Extract the (X, Y) coordinate from the center of the cell holding the provided text.  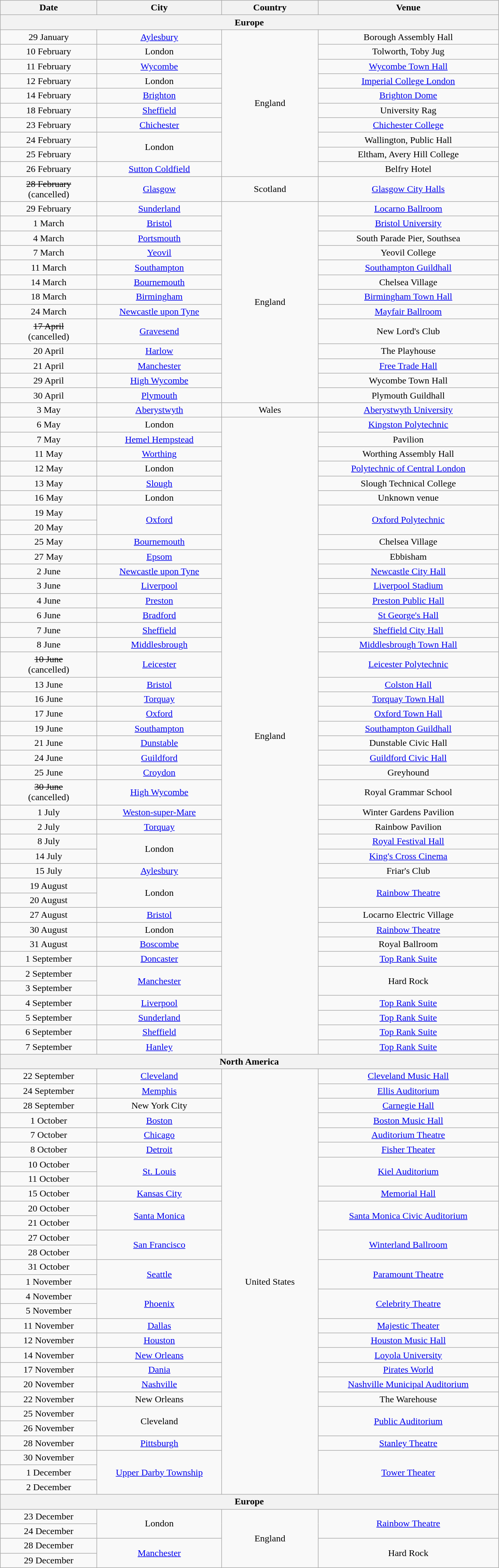
27 October (49, 1238)
Upper Darby Township (160, 1472)
30 June (cancelled) (49, 792)
2 September (49, 974)
Bristol University (408, 224)
South Parade Pier, Southsea (408, 238)
8 June (49, 644)
7 June (49, 630)
Weston-super-Mare (160, 812)
Guildford (160, 758)
Wallington, Public Hall (408, 140)
Yeovil (160, 253)
3 September (49, 988)
18 March (49, 297)
12 November (49, 1340)
Middlesbrough Town Hall (408, 644)
10 February (49, 52)
30 November (49, 1458)
Houston Music Hall (408, 1340)
Ellis Auditorium (408, 1091)
19 August (49, 885)
Slough (160, 483)
28 September (49, 1105)
Rainbow Pavilion (408, 827)
16 June (49, 699)
14 November (49, 1355)
Leicester Polytechnic (408, 665)
13 June (49, 684)
Hemel Hempstead (160, 439)
15 July (49, 871)
1 March (49, 224)
Dunstable (160, 743)
Glasgow (160, 189)
7 September (49, 1047)
24 March (49, 311)
Venue (408, 8)
Unknown venue (408, 498)
Friar's Club (408, 871)
22 September (49, 1076)
11 November (49, 1326)
Stanley Theatre (408, 1443)
14 February (49, 96)
Boston (160, 1120)
19 May (49, 513)
Middlesbrough (160, 644)
1 November (49, 1282)
28 February (cancelled) (49, 189)
New Lord's Club (408, 331)
Houston (160, 1340)
24 February (49, 140)
1 September (49, 959)
23 December (49, 1516)
6 May (49, 424)
Aberystwyth University (408, 410)
North America (249, 1062)
Scotland (270, 189)
Royal Grammar School (408, 792)
1 October (49, 1120)
Mayfair Ballroom (408, 311)
1 July (49, 812)
18 February (49, 110)
City (160, 8)
Slough Technical College (408, 483)
30 April (49, 395)
Imperial College London (408, 81)
Sheffield City Hall (408, 630)
17 June (49, 714)
29 April (49, 380)
King's Cross Cinema (408, 856)
Kingston Polytechnic (408, 424)
Royal Festival Hall (408, 841)
21 April (49, 366)
30 August (49, 929)
Wycombe (160, 66)
25 November (49, 1414)
11 March (49, 268)
22 November (49, 1399)
Pirates World (408, 1369)
12 May (49, 469)
Dania (160, 1369)
13 May (49, 483)
Country (270, 8)
Date (49, 8)
14 March (49, 282)
3 June (49, 586)
Torquay Town Hall (408, 699)
20 August (49, 900)
16 May (49, 498)
Portsmouth (160, 238)
Dunstable Civic Hall (408, 743)
Phoenix (160, 1304)
New York City (160, 1105)
20 April (49, 351)
5 September (49, 1018)
24 September (49, 1091)
4 November (49, 1296)
Leicester (160, 665)
Eltham, Avery Hill College (408, 154)
St George's Hall (408, 615)
Royal Ballroom (408, 944)
Borough Assembly Hall (408, 37)
Detroit (160, 1149)
Pittsburgh (160, 1443)
Greyhound (408, 772)
7 May (49, 439)
Hanley (160, 1047)
The Playhouse (408, 351)
Preston (160, 601)
Worthing Assembly Hall (408, 454)
10 October (49, 1164)
1 December (49, 1472)
Colston Hall (408, 684)
Seattle (160, 1274)
8 October (49, 1149)
Preston Public Hall (408, 601)
Bradford (160, 615)
2 June (49, 571)
17 April (cancelled) (49, 331)
12 February (49, 81)
Majestic Theater (408, 1326)
Memphis (160, 1091)
4 September (49, 1003)
2 December (49, 1487)
24 December (49, 1531)
17 November (49, 1369)
Chicago (160, 1135)
Doncaster (160, 959)
Epsom (160, 557)
20 October (49, 1208)
11 May (49, 454)
2 July (49, 827)
29 February (49, 209)
20 November (49, 1384)
Auditorium Theatre (408, 1135)
Kiel Auditorium (408, 1172)
San Francisco (160, 1245)
8 July (49, 841)
14 July (49, 856)
21 October (49, 1223)
28 November (49, 1443)
Dallas (160, 1326)
Cleveland Music Hall (408, 1076)
Brighton Dome (408, 96)
31 August (49, 944)
21 June (49, 743)
Gravesend (160, 331)
Fisher Theater (408, 1149)
7 October (49, 1135)
Plymouth (160, 395)
Boscombe (160, 944)
Tower Theater (408, 1472)
11 February (49, 66)
Tolworth, Toby Jug (408, 52)
Boston Music Hall (408, 1120)
Chichester College (408, 125)
27 August (49, 915)
Glasgow City Halls (408, 189)
26 November (49, 1428)
Nashville (160, 1384)
7 March (49, 253)
Oxford Town Hall (408, 714)
28 October (49, 1252)
Chichester (160, 125)
25 February (49, 154)
Memorial Hall (408, 1194)
Polytechnic of Central London (408, 469)
Winterland Ballroom (408, 1245)
University Rag (408, 110)
Liverpool Stadium (408, 586)
Plymouth Guildhall (408, 395)
Celebrity Theatre (408, 1304)
29 January (49, 37)
Croydon (160, 772)
Brighton (160, 96)
25 May (49, 542)
5 November (49, 1311)
10 June (cancelled) (49, 665)
6 September (49, 1032)
19 June (49, 728)
15 October (49, 1194)
Paramount Theatre (408, 1274)
Newcastle City Hall (408, 571)
Yeovil College (408, 253)
20 May (49, 527)
Wales (270, 410)
Worthing (160, 454)
Kansas City (160, 1194)
3 May (49, 410)
Aberystwyth (160, 410)
Oxford Polytechnic (408, 520)
Loyola University (408, 1355)
Santa Monica Civic Auditorium (408, 1216)
25 June (49, 772)
Belfry Hotel (408, 169)
Free Trade Hall (408, 366)
Birmingham (160, 297)
26 February (49, 169)
6 June (49, 615)
4 June (49, 601)
Winter Gardens Pavilion (408, 812)
United States (270, 1282)
St. Louis (160, 1172)
Locarno Ballroom (408, 209)
Birmingham Town Hall (408, 297)
Pavilion (408, 439)
23 February (49, 125)
29 December (49, 1560)
4 March (49, 238)
11 October (49, 1179)
Harlow (160, 351)
The Warehouse (408, 1399)
24 June (49, 758)
Carnegie Hall (408, 1105)
Ebbisham (408, 557)
Nashville Municipal Auditorium (408, 1384)
28 December (49, 1546)
27 May (49, 557)
Sutton Coldfield (160, 169)
Public Auditorium (408, 1421)
31 October (49, 1267)
Guildford Civic Hall (408, 758)
Locarno Electric Village (408, 915)
Santa Monica (160, 1216)
